Locate the cell with the specified text and output its (X, Y) center coordinate. 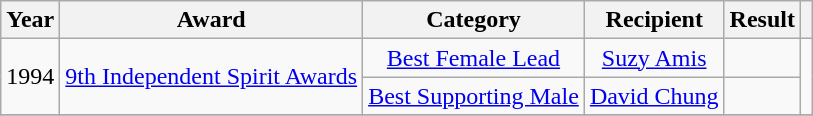
Award (212, 20)
Category (474, 20)
Suzy Amis (654, 58)
1994 (30, 77)
David Chung (654, 96)
Year (30, 20)
Result (762, 20)
Best Female Lead (474, 58)
Recipient (654, 20)
Best Supporting Male (474, 96)
9th Independent Spirit Awards (212, 77)
